Locate the cell with the specified text and output its (X, Y) center coordinate. 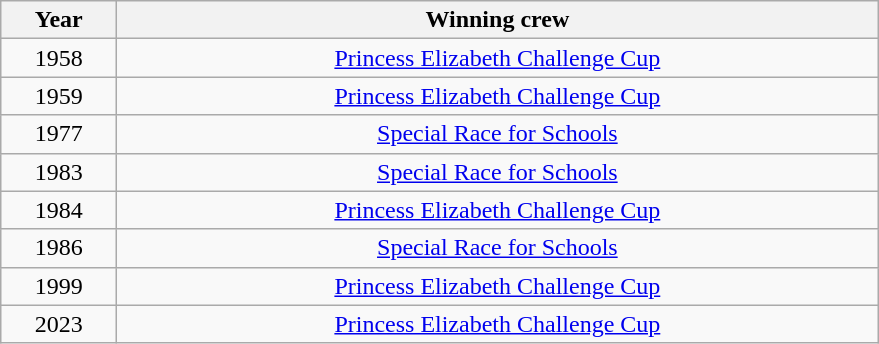
1983 (59, 172)
1984 (59, 210)
1959 (59, 96)
Year (59, 20)
2023 (59, 324)
1958 (59, 58)
1977 (59, 134)
Winning crew (498, 20)
1986 (59, 248)
1999 (59, 286)
